Search for the cell housing the specified text and yield its (X, Y) center coordinate. 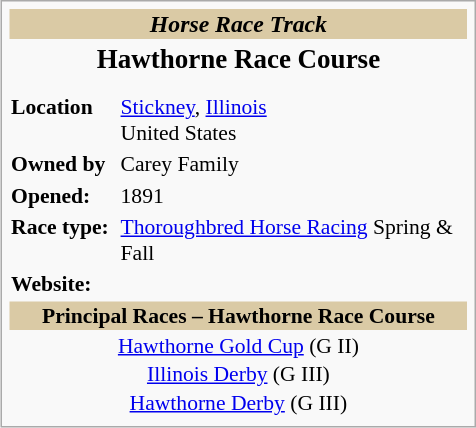
Hawthorne Race Course (239, 59)
Location (63, 121)
Opened: (63, 196)
Thoroughbred Horse Racing Spring & Fall (293, 241)
Illinois Derby (G III) (239, 375)
1891 (293, 196)
Carey Family (293, 165)
Hawthorne Gold Cup (G II) (239, 347)
Principal Races – Hawthorne Race Course (239, 316)
Owned by (63, 165)
Stickney, IllinoisUnited States (293, 121)
Race type: (63, 241)
Horse Race Track (239, 24)
Hawthorne Derby (G III) (239, 404)
Website: (63, 285)
